Find where the given text appears and provide that cell's center as [x, y] coordinate. 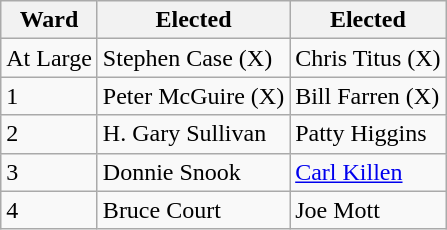
Chris Titus (X) [368, 58]
Bill Farren (X) [368, 96]
Stephen Case (X) [193, 58]
4 [50, 210]
Carl Killen [368, 172]
2 [50, 134]
3 [50, 172]
At Large [50, 58]
H. Gary Sullivan [193, 134]
Bruce Court [193, 210]
Patty Higgins [368, 134]
Joe Mott [368, 210]
Ward [50, 20]
1 [50, 96]
Donnie Snook [193, 172]
Peter McGuire (X) [193, 96]
